Determine the (X, Y) coordinate at the center of the cell enclosing the given text.  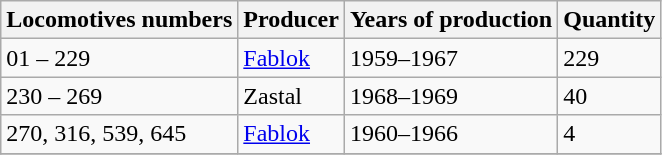
270, 316, 539, 645 (120, 134)
230 – 269 (120, 96)
229 (610, 58)
40 (610, 96)
Quantity (610, 20)
Producer (292, 20)
01 – 229 (120, 58)
1960–1966 (450, 134)
1959–1967 (450, 58)
Years of production (450, 20)
1968–1969 (450, 96)
Zastal (292, 96)
4 (610, 134)
Locomotives numbers (120, 20)
